Output the (X, Y) coordinate of the center of the cell containing the given text.  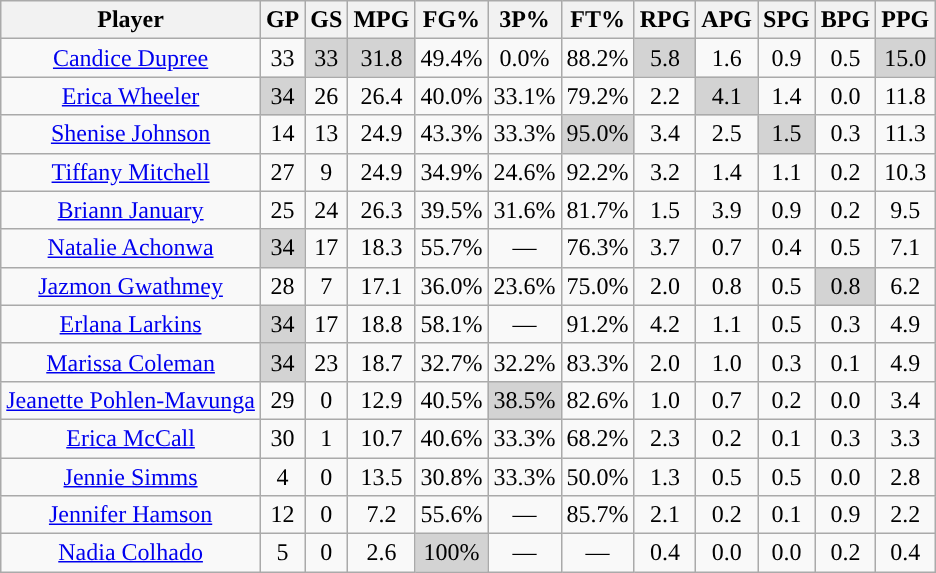
3.9 (727, 210)
2.6 (382, 553)
MPG (382, 20)
13.5 (382, 477)
68.2% (598, 438)
85.7% (598, 515)
30.8% (452, 477)
11.3 (906, 134)
82.6% (598, 400)
4 (282, 477)
Jennie Simms (131, 477)
29 (282, 400)
Tiffany Mitchell (131, 172)
5.8 (665, 58)
18.3 (382, 248)
76.3% (598, 248)
91.2% (598, 324)
10.7 (382, 438)
75.0% (598, 286)
1.3 (665, 477)
Erica Wheeler (131, 96)
40.5% (452, 400)
39.5% (452, 210)
79.2% (598, 96)
14 (282, 134)
2.8 (906, 477)
2.5 (727, 134)
55.6% (452, 515)
11.8 (906, 96)
88.2% (598, 58)
7 (326, 286)
RPG (665, 20)
BPG (845, 20)
12 (282, 515)
26.4 (382, 96)
10.3 (906, 172)
3.7 (665, 248)
55.7% (452, 248)
4.2 (665, 324)
50.0% (598, 477)
FG% (452, 20)
3.3 (906, 438)
40.6% (452, 438)
31.6% (524, 210)
38.5% (524, 400)
1.6 (727, 58)
24 (326, 210)
FT% (598, 20)
Erlana Larkins (131, 324)
28 (282, 286)
23 (326, 362)
32.2% (524, 362)
Jazmon Gwathmey (131, 286)
Marissa Coleman (131, 362)
2.3 (665, 438)
GP (282, 20)
27 (282, 172)
APG (727, 20)
58.1% (452, 324)
Natalie Achonwa (131, 248)
9 (326, 172)
3.2 (665, 172)
30 (282, 438)
Player (131, 20)
Shenise Johnson (131, 134)
GS (326, 20)
26.3 (382, 210)
40.0% (452, 96)
Jennifer Hamson (131, 515)
17.1 (382, 286)
1 (326, 438)
PPG (906, 20)
4.1 (727, 96)
32.7% (452, 362)
9.5 (906, 210)
31.8 (382, 58)
Nadia Colhado (131, 553)
SPG (787, 20)
7.1 (906, 248)
23.6% (524, 286)
25 (282, 210)
36.0% (452, 286)
Candice Dupree (131, 58)
24.6% (524, 172)
6.2 (906, 286)
7.2 (382, 515)
100% (452, 553)
26 (326, 96)
0.0% (524, 58)
83.3% (598, 362)
5 (282, 553)
81.7% (598, 210)
2.1 (665, 515)
15.0 (906, 58)
13 (326, 134)
Jeanette Pohlen-Mavunga (131, 400)
43.3% (452, 134)
12.9 (382, 400)
18.8 (382, 324)
3P% (524, 20)
Erica McCall (131, 438)
18.7 (382, 362)
92.2% (598, 172)
49.4% (452, 58)
Briann January (131, 210)
95.0% (598, 134)
33.1% (524, 96)
34.9% (452, 172)
